Find where the given text appears and provide that cell's center as (X, Y) coordinate. 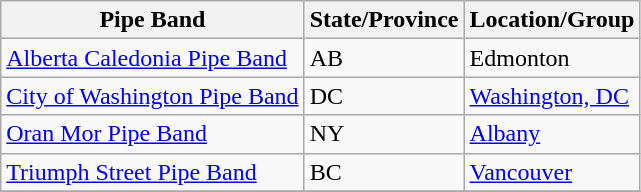
Triumph Street Pipe Band (152, 172)
Edmonton (552, 58)
Vancouver (552, 172)
State/Province (384, 20)
Location/Group (552, 20)
City of Washington Pipe Band (152, 96)
Oran Mor Pipe Band (152, 134)
NY (384, 134)
Washington, DC (552, 96)
Pipe Band (152, 20)
DC (384, 96)
Alberta Caledonia Pipe Band (152, 58)
BC (384, 172)
AB (384, 58)
Albany (552, 134)
